Detect which cell encompasses the target text, then output its (x, y) center coordinate. 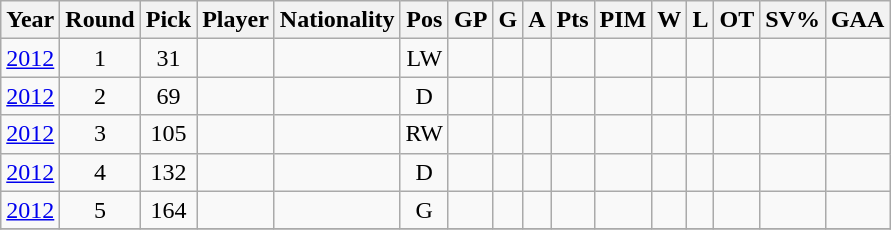
1 (100, 58)
GP (470, 20)
Pick (168, 20)
3 (100, 134)
PIM (623, 20)
GAA (857, 20)
Pts (572, 20)
31 (168, 58)
2 (100, 96)
164 (168, 210)
RW (424, 134)
Player (236, 20)
Round (100, 20)
OT (737, 20)
105 (168, 134)
69 (168, 96)
A (537, 20)
4 (100, 172)
LW (424, 58)
Pos (424, 20)
SV% (793, 20)
L (700, 20)
5 (100, 210)
132 (168, 172)
Year (30, 20)
W (670, 20)
Nationality (337, 20)
